For the text-containing cell, return its midpoint in [X, Y] coordinate format. 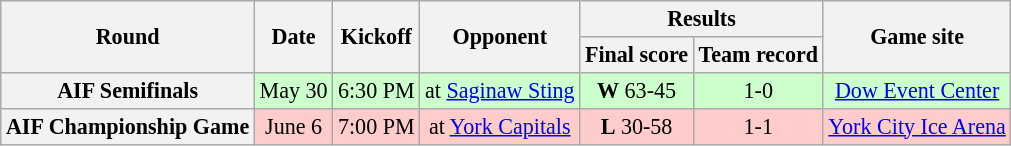
Results [702, 18]
AIF Championship Game [128, 126]
Dow Event Center [917, 90]
Game site [917, 36]
1-0 [758, 90]
1-1 [758, 126]
6:30 PM [376, 90]
L 30-58 [637, 126]
Final score [637, 54]
Kickoff [376, 36]
AIF Semifinals [128, 90]
June 6 [293, 126]
York City Ice Arena [917, 126]
Opponent [500, 36]
Team record [758, 54]
Round [128, 36]
May 30 [293, 90]
W 63-45 [637, 90]
at York Capitals [500, 126]
Date [293, 36]
7:00 PM [376, 126]
at Saginaw Sting [500, 90]
